Provide the (x, y) coordinate of the cell's center where the given text is located.  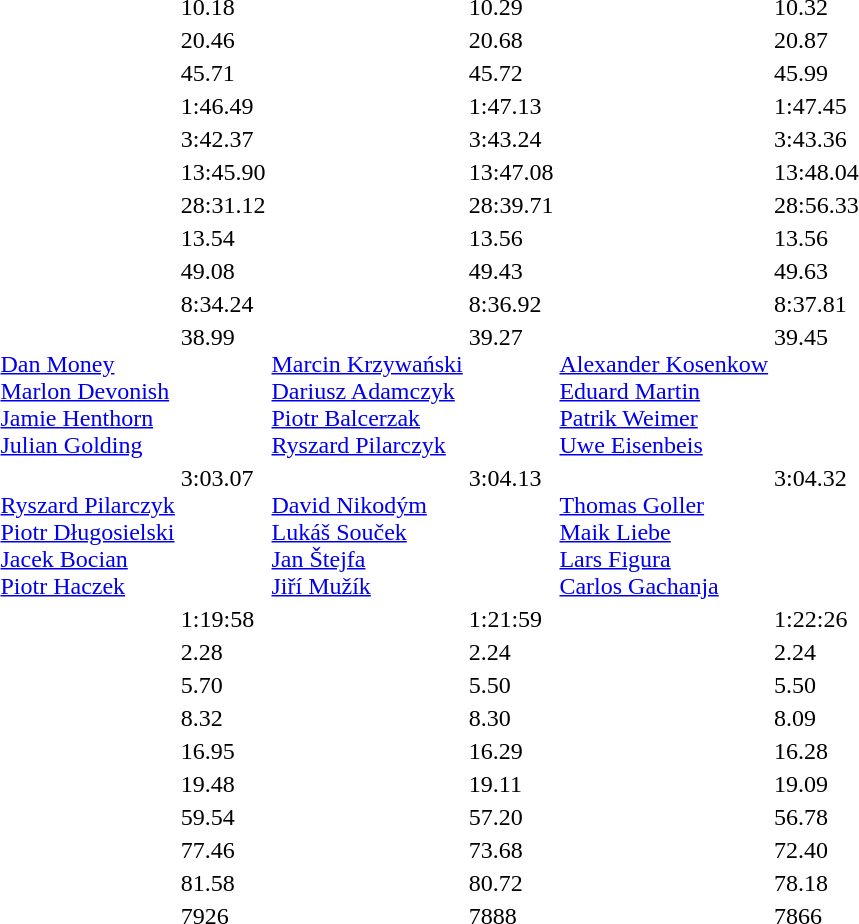
39.27 (511, 391)
2.24 (511, 652)
13.56 (511, 238)
20.68 (511, 40)
1:21:59 (511, 619)
2.28 (223, 652)
Thomas Goller Maik LiebeLars FiguraCarlos Gachanja (664, 532)
1:46.49 (223, 106)
David Nikodým Lukáš Souček Jan ŠtejfaJiří Mužík (367, 532)
19.48 (223, 784)
5.50 (511, 685)
45.72 (511, 73)
Alexander KosenkowEduard Martin Patrik WeimerUwe Eisenbeis (664, 391)
16.95 (223, 751)
5.70 (223, 685)
80.72 (511, 883)
19.11 (511, 784)
45.71 (223, 73)
81.58 (223, 883)
8:36.92 (511, 304)
28:31.12 (223, 205)
77.46 (223, 850)
3:04.13 (511, 532)
13:47.08 (511, 172)
1:19:58 (223, 619)
73.68 (511, 850)
28:39.71 (511, 205)
3:03.07 (223, 532)
8:34.24 (223, 304)
3:42.37 (223, 139)
Marcin KrzywańskiDariusz AdamczykPiotr BalcerzakRyszard Pilarczyk (367, 391)
1:47.13 (511, 106)
13.54 (223, 238)
59.54 (223, 817)
38.99 (223, 391)
8.32 (223, 718)
49.08 (223, 271)
3:43.24 (511, 139)
8.30 (511, 718)
49.43 (511, 271)
16.29 (511, 751)
20.46 (223, 40)
57.20 (511, 817)
13:45.90 (223, 172)
